For the text-containing cell, return its midpoint in (x, y) coordinate format. 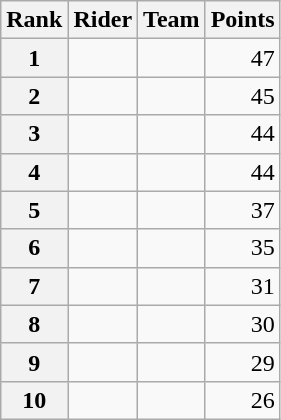
Rank (34, 20)
Rider (103, 20)
9 (34, 362)
8 (34, 324)
31 (242, 286)
4 (34, 172)
Team (172, 20)
6 (34, 248)
2 (34, 96)
10 (34, 400)
26 (242, 400)
7 (34, 286)
47 (242, 58)
37 (242, 210)
29 (242, 362)
45 (242, 96)
35 (242, 248)
5 (34, 210)
30 (242, 324)
Points (242, 20)
1 (34, 58)
3 (34, 134)
